Search for the cell housing the specified text and yield its [X, Y] center coordinate. 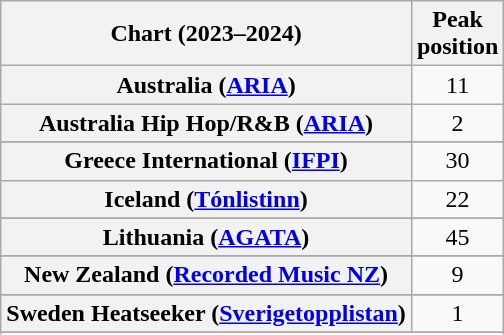
Australia Hip Hop/R&B (ARIA) [206, 123]
New Zealand (Recorded Music NZ) [206, 275]
45 [457, 237]
2 [457, 123]
Chart (2023–2024) [206, 34]
Lithuania (AGATA) [206, 237]
Iceland (Tónlistinn) [206, 199]
11 [457, 85]
Australia (ARIA) [206, 85]
9 [457, 275]
Greece International (IFPI) [206, 161]
30 [457, 161]
Sweden Heatseeker (Sverigetopplistan) [206, 313]
1 [457, 313]
Peakposition [457, 34]
22 [457, 199]
